Capture the cell that displays the provided text and extract its [X, Y] central coordinate. 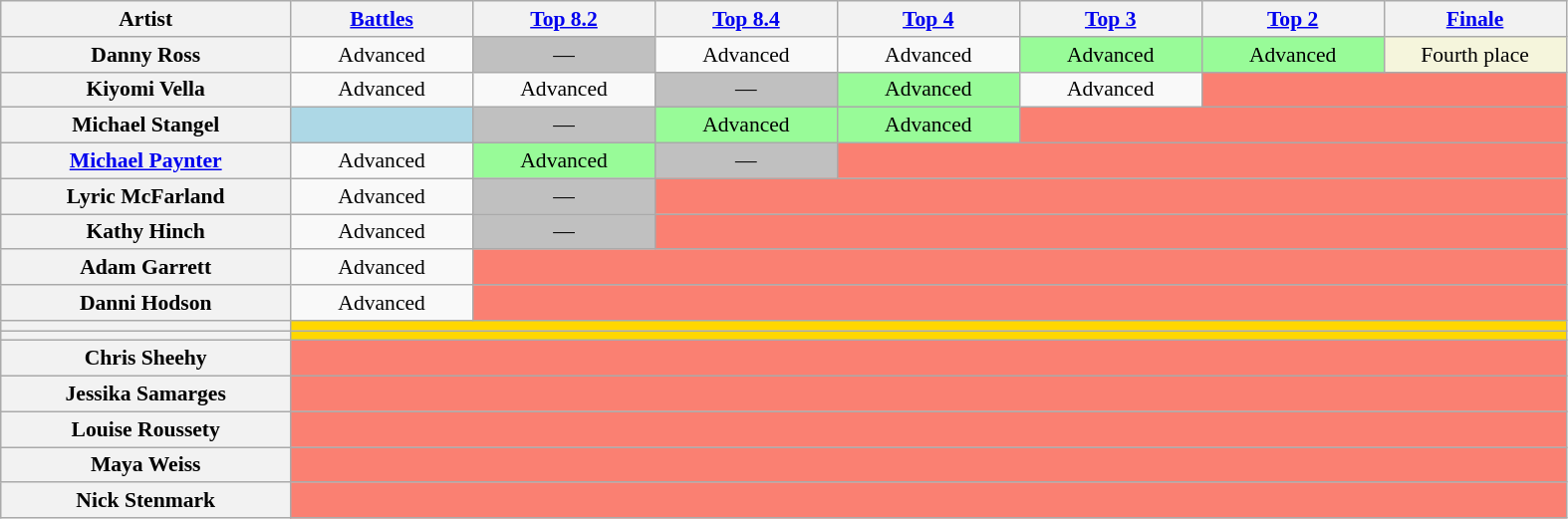
Top 8.2 [564, 19]
Adam Garrett [145, 268]
Top 3 [1110, 19]
Jessika Samarges [145, 394]
Danny Ross [145, 55]
Artist [145, 19]
Top 8.4 [745, 19]
Top 2 [1293, 19]
Michael Paynter [145, 161]
Chris Sheehy [145, 359]
Battles [383, 19]
Lyric McFarland [145, 196]
Kathy Hinch [145, 232]
Fourth place [1474, 55]
Louise Roussety [145, 429]
Finale [1474, 19]
Top 4 [928, 19]
Maya Weiss [145, 465]
Danni Hodson [145, 303]
Kiyomi Vella [145, 90]
Michael Stangel [145, 126]
Nick Stenmark [145, 501]
